Locate the cell with the specified text and output its (x, y) center coordinate. 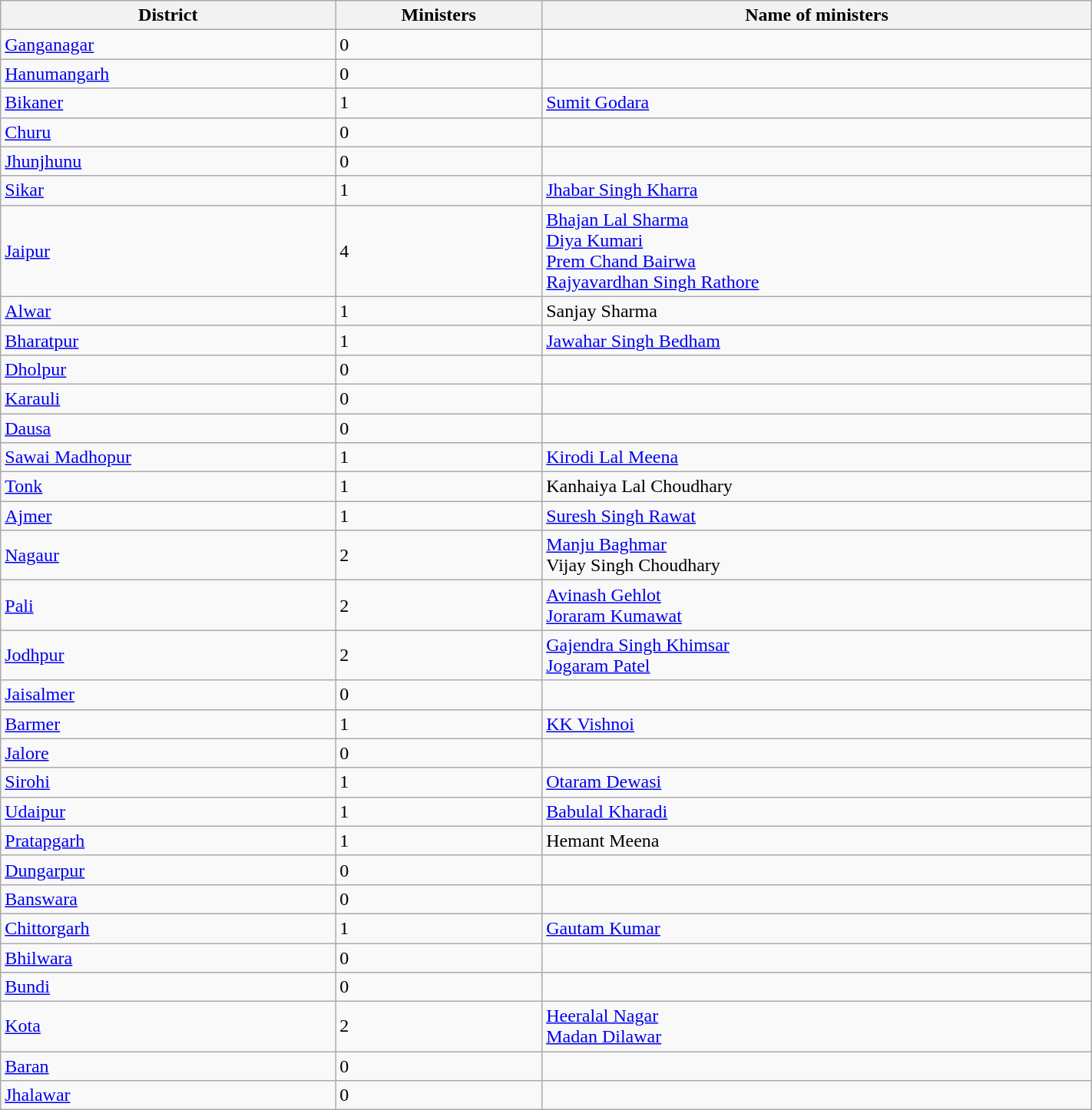
Banswara (168, 899)
Dholpur (168, 369)
Pratapgarh (168, 841)
Sawai Madhopur (168, 458)
Alwar (168, 311)
4 (439, 250)
Jhabar Singh Kharra (817, 190)
Sanjay Sharma (817, 311)
Dungarpur (168, 870)
Jawahar Singh Bedham (817, 340)
Kanhaiya Lal Choudhary (817, 487)
Babulal Kharadi (817, 811)
Jodhpur (168, 656)
Tonk (168, 487)
District (168, 15)
Ministers (439, 15)
Suresh Singh Rawat (817, 516)
KK Vishnoi (817, 724)
Kirodi Lal Meena (817, 458)
Churu (168, 132)
Nagaur (168, 556)
Otaram Dewasi (817, 782)
Bhajan Lal SharmaDiya KumariPrem Chand BairwaRajyavardhan Singh Rathore (817, 250)
Ganganagar (168, 45)
Jaipur (168, 250)
Gajendra Singh KhimsarJogaram Patel (817, 656)
Gautam Kumar (817, 928)
Sirohi (168, 782)
Bundi (168, 987)
Sikar (168, 190)
Sumit Godara (817, 103)
Dausa (168, 428)
Karauli (168, 398)
Avinash GehlotJoraram Kumawat (817, 605)
Hemant Meena (817, 841)
Heeralal NagarMadan Dilawar (817, 1027)
Pali (168, 605)
Barmer (168, 724)
Bhilwara (168, 957)
Bharatpur (168, 340)
Udaipur (168, 811)
Jalore (168, 753)
Jhalawar (168, 1095)
Bikaner (168, 103)
Hanumangarh (168, 74)
Baran (168, 1066)
Jaisalmer (168, 695)
Kota (168, 1027)
Chittorgarh (168, 928)
Jhunjhunu (168, 161)
Ajmer (168, 516)
Name of ministers (817, 15)
Manju BaghmarVijay Singh Choudhary (817, 556)
